From the cell containing the given text, extract its center point as (X, Y) coordinate. 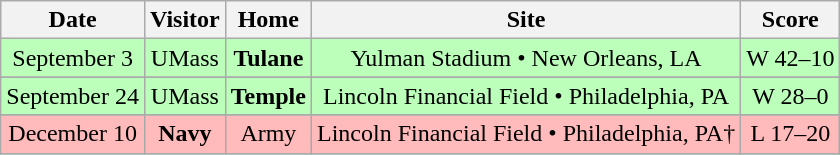
Visitor (184, 20)
Army (268, 134)
Date (73, 20)
Home (268, 20)
Site (526, 20)
September 3 (73, 58)
W 28–0 (790, 96)
L 17–20 (790, 134)
Lincoln Financial Field • Philadelphia, PA (526, 96)
Temple (268, 96)
September 24 (73, 96)
Yulman Stadium • New Orleans, LA (526, 58)
Navy (184, 134)
Tulane (268, 58)
Score (790, 20)
W 42–10 (790, 58)
Lincoln Financial Field • Philadelphia, PA† (526, 134)
December 10 (73, 134)
